Search for the cell housing the specified text and yield its [X, Y] center coordinate. 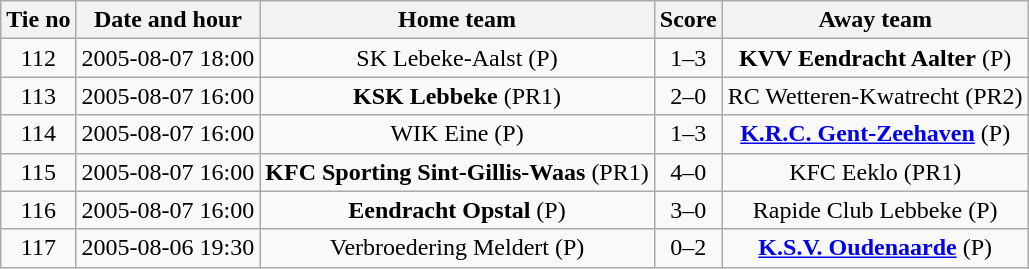
K.R.C. Gent-Zeehaven (P) [875, 134]
117 [38, 248]
Rapide Club Lebbeke (P) [875, 210]
114 [38, 134]
WIK Eine (P) [457, 134]
KFC Sporting Sint-Gillis-Waas (PR1) [457, 172]
2–0 [688, 96]
SK Lebeke-Aalst (P) [457, 58]
116 [38, 210]
Home team [457, 20]
Date and hour [168, 20]
Eendracht Opstal (P) [457, 210]
K.S.V. Oudenaarde (P) [875, 248]
112 [38, 58]
113 [38, 96]
Tie no [38, 20]
2005-08-06 19:30 [168, 248]
KFC Eeklo (PR1) [875, 172]
Away team [875, 20]
Score [688, 20]
115 [38, 172]
3–0 [688, 210]
0–2 [688, 248]
2005-08-07 18:00 [168, 58]
KVV Eendracht Aalter (P) [875, 58]
KSK Lebbeke (PR1) [457, 96]
Verbroedering Meldert (P) [457, 248]
4–0 [688, 172]
RC Wetteren-Kwatrecht (PR2) [875, 96]
